Find where the given text appears and provide that cell's center as (x, y) coordinate. 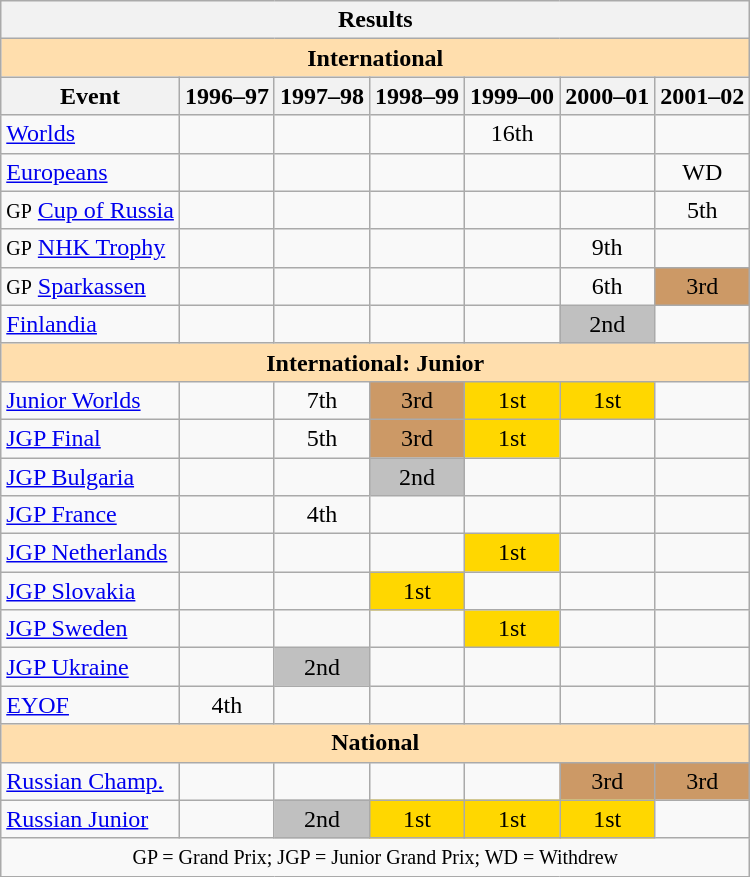
JGP Bulgaria (90, 477)
GP Cup of Russia (90, 210)
1998–99 (418, 96)
GP = Grand Prix; JGP = Junior Grand Prix; WD = Withdrew (376, 857)
16th (512, 134)
Russian Junior (90, 819)
International (376, 58)
JGP Netherlands (90, 553)
WD (702, 172)
6th (608, 286)
2001–02 (702, 96)
Junior Worlds (90, 400)
7th (322, 400)
National (376, 743)
JGP France (90, 515)
GP Sparkassen (90, 286)
EYOF (90, 705)
Europeans (90, 172)
Event (90, 96)
9th (608, 248)
International: Junior (376, 362)
JGP Ukraine (90, 667)
1996–97 (226, 96)
2000–01 (608, 96)
1997–98 (322, 96)
Results (376, 20)
Russian Champ. (90, 781)
1999–00 (512, 96)
Finlandia (90, 324)
JGP Sweden (90, 629)
JGP Slovakia (90, 591)
GP NHK Trophy (90, 248)
Worlds (90, 134)
JGP Final (90, 438)
